Scan for the cell matching the given text and deliver its (x, y) coordinate at center. 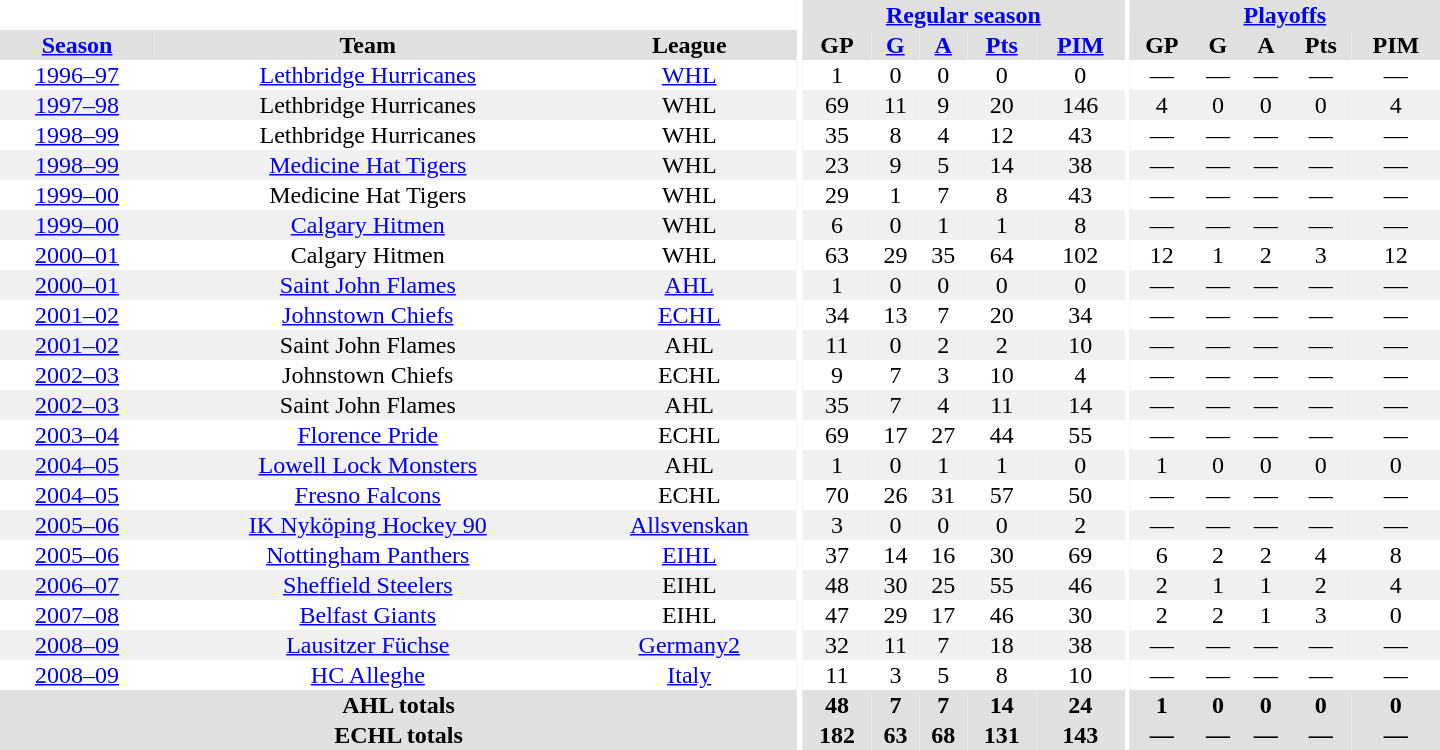
47 (836, 615)
Florence Pride (368, 435)
68 (943, 735)
50 (1080, 495)
Season (77, 45)
HC Alleghe (368, 675)
37 (836, 555)
23 (836, 165)
Allsvenskan (689, 525)
44 (1002, 435)
57 (1002, 495)
131 (1002, 735)
Nottingham Panthers (368, 555)
18 (1002, 645)
2007–08 (77, 615)
182 (836, 735)
Belfast Giants (368, 615)
32 (836, 645)
64 (1002, 255)
Italy (689, 675)
24 (1080, 705)
143 (1080, 735)
AHL totals (398, 705)
146 (1080, 105)
Lowell Lock Monsters (368, 465)
26 (895, 495)
16 (943, 555)
Team (368, 45)
13 (895, 315)
31 (943, 495)
1997–98 (77, 105)
Germany2 (689, 645)
Lausitzer Füchse (368, 645)
ECHL totals (398, 735)
Sheffield Steelers (368, 585)
1996–97 (77, 75)
Regular season (963, 15)
Fresno Falcons (368, 495)
League (689, 45)
70 (836, 495)
102 (1080, 255)
Playoffs (1285, 15)
2006–07 (77, 585)
27 (943, 435)
2003–04 (77, 435)
25 (943, 585)
IK Nyköping Hockey 90 (368, 525)
